Search for the cell housing the specified text and yield its [X, Y] center coordinate. 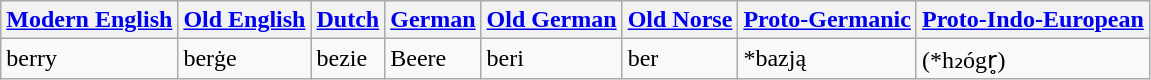
ber [680, 59]
Old Norse [680, 20]
German [433, 20]
Proto-Indo-European [1032, 20]
Old German [552, 20]
Proto-Germanic [828, 20]
berġe [244, 59]
beri [552, 59]
berry [90, 59]
Beere [433, 59]
Dutch [348, 20]
Modern English [90, 20]
bezie [348, 59]
(*h₂ógr̥) [1032, 59]
Old English [244, 20]
*bazją [828, 59]
